Locate the cell with the specified text and output its (X, Y) center coordinate. 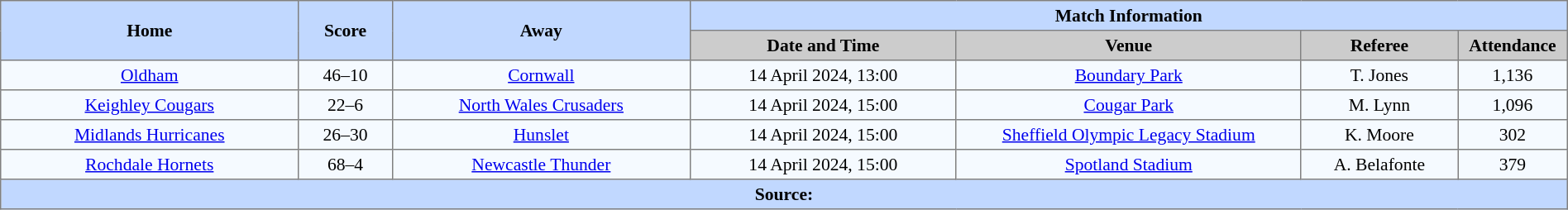
Source: (784, 194)
302 (1513, 135)
26–30 (346, 135)
Referee (1379, 45)
Spotland Stadium (1128, 165)
K. Moore (1379, 135)
Oldham (150, 75)
379 (1513, 165)
Newcastle Thunder (541, 165)
14 April 2024, 13:00 (823, 75)
Date and Time (823, 45)
Score (346, 31)
1,096 (1513, 105)
46–10 (346, 75)
T. Jones (1379, 75)
Cornwall (541, 75)
1,136 (1513, 75)
Venue (1128, 45)
Midlands Hurricanes (150, 135)
Cougar Park (1128, 105)
Attendance (1513, 45)
Home (150, 31)
22–6 (346, 105)
Keighley Cougars (150, 105)
Match Information (1128, 16)
North Wales Crusaders (541, 105)
Boundary Park (1128, 75)
Sheffield Olympic Legacy Stadium (1128, 135)
68–4 (346, 165)
M. Lynn (1379, 105)
A. Belafonte (1379, 165)
Hunslet (541, 135)
Rochdale Hornets (150, 165)
Away (541, 31)
